Locate the cell with the specified text and output its (X, Y) center coordinate. 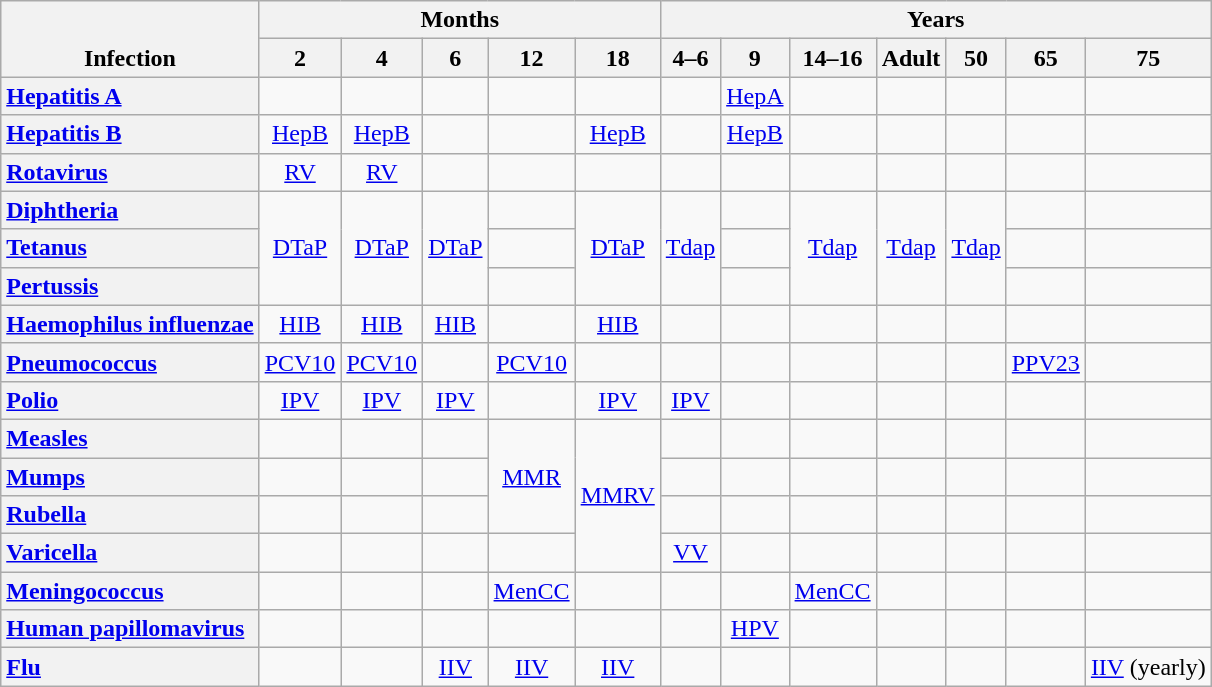
HPV (755, 629)
2 (300, 58)
Months (460, 20)
Adult (911, 58)
Polio (130, 400)
PPV23 (1046, 362)
18 (618, 58)
75 (1148, 58)
9 (755, 58)
Hepatitis A (130, 96)
6 (456, 58)
Haemophilus influenzae (130, 324)
Rubella (130, 515)
Pertussis (130, 286)
12 (532, 58)
Human papillomavirus (130, 629)
14–16 (832, 58)
HepA (755, 96)
4–6 (690, 58)
Flu (130, 667)
Years (936, 20)
IIV (yearly) (1148, 667)
Infection (130, 39)
50 (976, 58)
Meningococcus (130, 591)
MMR (532, 476)
Tetanus (130, 248)
4 (382, 58)
Rotavirus (130, 172)
Mumps (130, 477)
MMRV (618, 495)
Pneumococcus (130, 362)
65 (1046, 58)
Varicella (130, 553)
Measles (130, 438)
Hepatitis B (130, 134)
VV (690, 553)
Diphtheria (130, 210)
